Search for the cell housing the specified text and yield its (x, y) center coordinate. 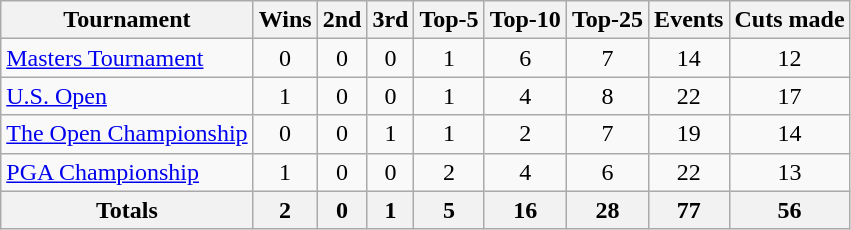
Masters Tournament (127, 58)
Top-10 (525, 20)
The Open Championship (127, 134)
12 (790, 58)
13 (790, 172)
3rd (390, 20)
56 (790, 210)
Wins (285, 20)
2nd (342, 20)
5 (449, 210)
17 (790, 96)
19 (689, 134)
Events (689, 20)
U.S. Open (127, 96)
PGA Championship (127, 172)
Totals (127, 210)
8 (607, 96)
Top-5 (449, 20)
77 (689, 210)
Cuts made (790, 20)
28 (607, 210)
16 (525, 210)
Top-25 (607, 20)
Tournament (127, 20)
